Determine the [X, Y] coordinate at the center of the cell enclosing the given text.  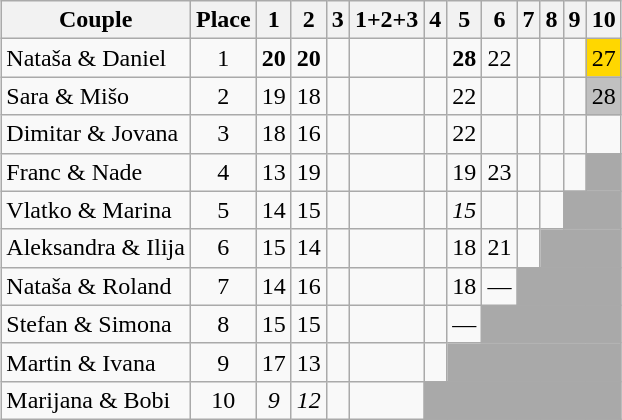
12 [308, 400]
Nataša & Roland [96, 286]
Stefan & Simona [96, 324]
Nataša & Daniel [96, 58]
Sara & Mišo [96, 96]
Couple [96, 20]
Marijana & Bobi [96, 400]
27 [604, 58]
Aleksandra & Ilija [96, 248]
21 [500, 248]
Place [223, 20]
Dimitar & Jovana [96, 134]
Vlatko & Marina [96, 210]
17 [274, 362]
Franc & Nade [96, 172]
1+2+3 [386, 20]
23 [500, 172]
Martin & Ivana [96, 362]
